Locate the cell with the specified text and output its [X, Y] center coordinate. 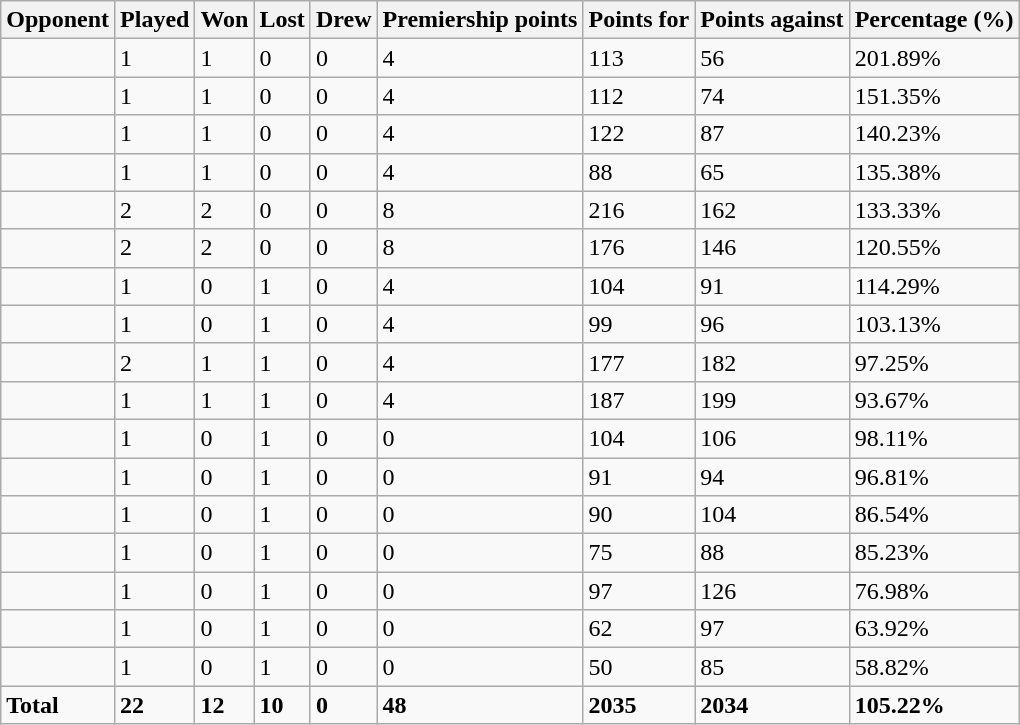
99 [639, 324]
135.38% [934, 172]
12 [224, 705]
133.33% [934, 210]
176 [639, 248]
120.55% [934, 248]
76.98% [934, 591]
105.22% [934, 705]
10 [282, 705]
94 [772, 477]
113 [639, 58]
48 [480, 705]
Total [58, 705]
65 [772, 172]
162 [772, 210]
2034 [772, 705]
Percentage (%) [934, 20]
62 [639, 629]
98.11% [934, 438]
Points against [772, 20]
199 [772, 400]
112 [639, 96]
87 [772, 134]
97.25% [934, 362]
151.35% [934, 96]
93.67% [934, 400]
Lost [282, 20]
126 [772, 591]
85.23% [934, 553]
22 [155, 705]
74 [772, 96]
177 [639, 362]
86.54% [934, 515]
187 [639, 400]
182 [772, 362]
2035 [639, 705]
140.23% [934, 134]
122 [639, 134]
Points for [639, 20]
201.89% [934, 58]
85 [772, 667]
Opponent [58, 20]
Won [224, 20]
103.13% [934, 324]
96 [772, 324]
63.92% [934, 629]
Played [155, 20]
Drew [344, 20]
114.29% [934, 286]
75 [639, 553]
90 [639, 515]
50 [639, 667]
216 [639, 210]
Premiership points [480, 20]
96.81% [934, 477]
106 [772, 438]
58.82% [934, 667]
56 [772, 58]
146 [772, 248]
